Search for the cell housing the specified text and yield its (X, Y) center coordinate. 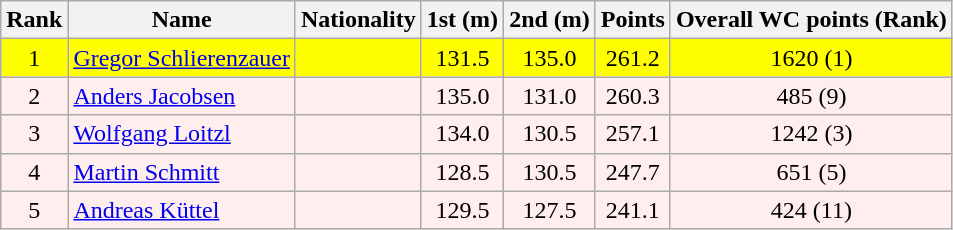
261.2 (632, 58)
257.1 (632, 134)
5 (34, 210)
Overall WC points (Rank) (811, 20)
Anders Jacobsen (182, 96)
131.5 (462, 58)
127.5 (550, 210)
241.1 (632, 210)
485 (9) (811, 96)
Points (632, 20)
1 (34, 58)
2 (34, 96)
Andreas Küttel (182, 210)
260.3 (632, 96)
Nationality (358, 20)
2nd (m) (550, 20)
Gregor Schlierenzauer (182, 58)
Rank (34, 20)
247.7 (632, 172)
651 (5) (811, 172)
Martin Schmitt (182, 172)
134.0 (462, 134)
1242 (3) (811, 134)
Name (182, 20)
1620 (1) (811, 58)
4 (34, 172)
3 (34, 134)
Wolfgang Loitzl (182, 134)
131.0 (550, 96)
128.5 (462, 172)
129.5 (462, 210)
424 (11) (811, 210)
1st (m) (462, 20)
